Locate the cell with the specified text and output its (x, y) center coordinate. 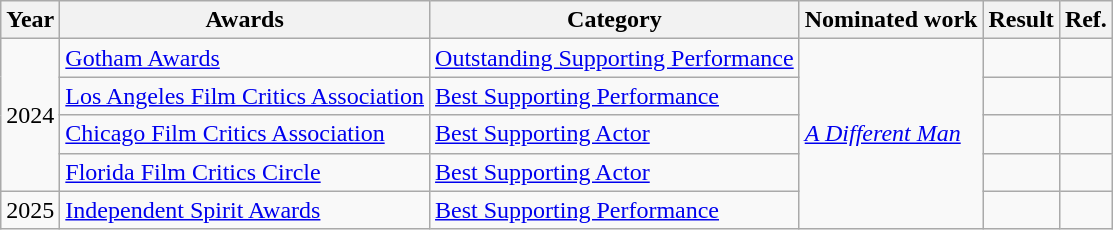
Los Angeles Film Critics Association (245, 96)
2024 (30, 115)
Gotham Awards (245, 58)
2025 (30, 210)
Chicago Film Critics Association (245, 134)
Ref. (1086, 20)
A Different Man (891, 134)
Outstanding Supporting Performance (615, 58)
Year (30, 20)
Result (1021, 20)
Awards (245, 20)
Independent Spirit Awards (245, 210)
Nominated work (891, 20)
Category (615, 20)
Florida Film Critics Circle (245, 172)
